Scan for the cell matching the given text and deliver its (X, Y) coordinate at center. 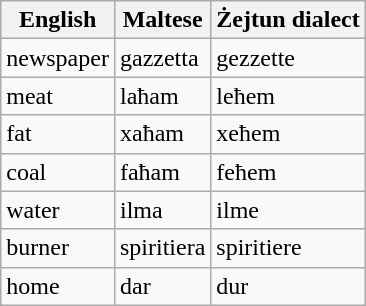
burner (58, 248)
gazzetta (162, 58)
meat (58, 96)
spiritiera (162, 248)
gezzette (288, 58)
newspaper (58, 58)
Żejtun dialect (288, 20)
spiritiere (288, 248)
laħam (162, 96)
ilme (288, 210)
coal (58, 172)
home (58, 286)
xeħem (288, 134)
English (58, 20)
leħem (288, 96)
dar (162, 286)
dur (288, 286)
Maltese (162, 20)
fat (58, 134)
xaħam (162, 134)
faħam (162, 172)
feħem (288, 172)
water (58, 210)
ilma (162, 210)
